Pinpoint the cell where the given text exists, returning its [x, y] midpoint coordinate. 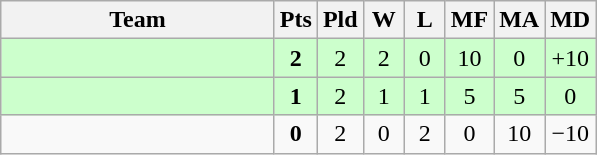
−10 [570, 134]
L [424, 20]
MA [520, 20]
W [384, 20]
MD [570, 20]
Team [138, 20]
Pld [340, 20]
+10 [570, 58]
Pts [296, 20]
MF [469, 20]
